Return (x, y) of the center of cell containing provided text 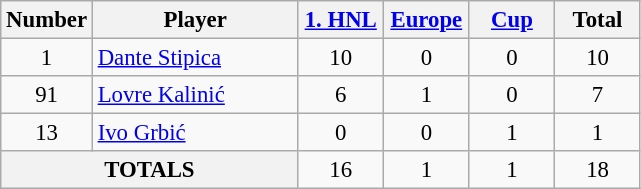
Ivo Grbić (195, 133)
Europe (427, 20)
91 (47, 95)
TOTALS (150, 170)
13 (47, 133)
18 (598, 170)
Dante Stipica (195, 58)
Lovre Kalinić (195, 95)
7 (598, 95)
16 (341, 170)
Cup (512, 20)
Number (47, 20)
1. HNL (341, 20)
Player (195, 20)
6 (341, 95)
Total (598, 20)
